Search for the cell housing the specified text and yield its [X, Y] center coordinate. 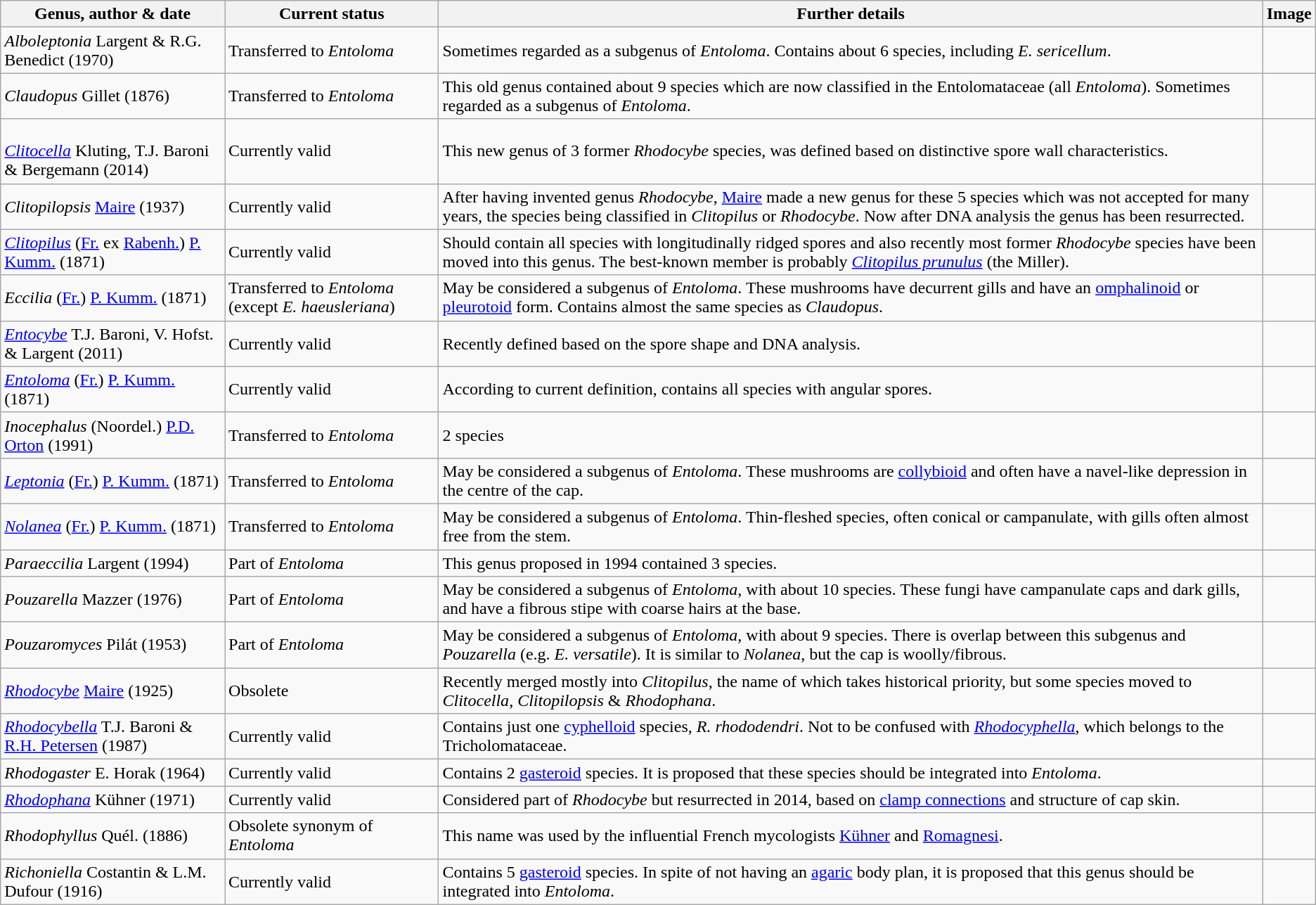
This new genus of 3 former Rhodocybe species, was defined based on distinctive spore wall characteristics. [851, 151]
Clitocella Kluting, T.J. Baroni & Bergemann (2014) [112, 151]
This name was used by the influential French mycologists Kühner and Romagnesi. [851, 835]
Obsolete [332, 691]
Rhodogaster E. Horak (1964) [112, 773]
Alboleptonia Largent & R.G. Benedict (1970) [112, 51]
Contains 5 gasteroid species. In spite of not having an agaric body plan, it is proposed that this genus should be integrated into Entoloma. [851, 882]
Current status [332, 14]
This genus proposed in 1994 contained 3 species. [851, 563]
May be considered a subgenus of Entoloma. These mushrooms are collybioid and often have a navel-like depression in the centre of the cap. [851, 481]
Rhodocybe Maire (1925) [112, 691]
Rhodophyllus Quél. (1886) [112, 835]
Pouzaromyces Pilát (1953) [112, 646]
Entocybe T.J. Baroni, V. Hofst. & Largent (2011) [112, 343]
Paraeccilia Largent (1994) [112, 563]
Clitopilopsis Maire (1937) [112, 207]
According to current definition, contains all species with angular spores. [851, 390]
May be considered a subgenus of Entoloma. Thin-fleshed species, often conical or campanulate, with gills often almost free from the stem. [851, 526]
2 species [851, 435]
Eccilia (Fr.) P. Kumm. (1871) [112, 298]
Clitopilus (Fr. ex Rabenh.) P. Kumm. (1871) [112, 252]
Claudopus Gillet (1876) [112, 96]
Sometimes regarded as a subgenus of Entoloma. Contains about 6 species, including E. sericellum. [851, 51]
Nolanea (Fr.) P. Kumm. (1871) [112, 526]
Contains 2 gasteroid species. It is proposed that these species should be integrated into Entoloma. [851, 773]
Contains just one cyphelloid species, R. rhododendri. Not to be confused with Rhodocyphella, which belongs to the Tricholomataceae. [851, 737]
Rhodocybella T.J. Baroni & R.H. Petersen (1987) [112, 737]
Genus, author & date [112, 14]
Entoloma (Fr.) P. Kumm. (1871) [112, 390]
Leptonia (Fr.) P. Kumm. (1871) [112, 481]
This old genus contained about 9 species which are now classified in the Entolomataceae (all Entoloma). Sometimes regarded as a subgenus of Entoloma. [851, 96]
Transferred to Entoloma (except E. haeusleriana) [332, 298]
Recently defined based on the spore shape and DNA analysis. [851, 343]
Considered part of Rhodocybe but resurrected in 2014, based on clamp connections and structure of cap skin. [851, 800]
Obsolete synonym of Entoloma [332, 835]
Pouzarella Mazzer (1976) [112, 599]
Rhodophana Kühner (1971) [112, 800]
Inocephalus (Noordel.) P.D. Orton (1991) [112, 435]
Further details [851, 14]
Image [1289, 14]
Richoniella Costantin & L.M. Dufour (1916) [112, 882]
